Pinpoint the cell where the given text exists, returning its (X, Y) midpoint coordinate. 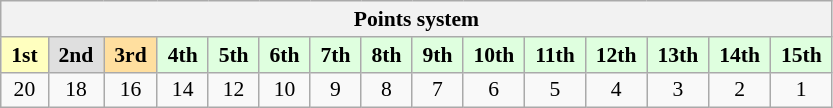
9th (438, 55)
5 (556, 90)
16 (130, 90)
1 (801, 90)
4th (182, 55)
10 (284, 90)
7th (336, 55)
7 (438, 90)
6th (284, 55)
10th (494, 55)
12 (234, 90)
3 (678, 90)
2nd (76, 55)
11th (556, 55)
Points system (416, 19)
12th (616, 55)
2 (740, 90)
6 (494, 90)
5th (234, 55)
1st (24, 55)
9 (336, 90)
3rd (130, 55)
15th (801, 55)
20 (24, 90)
4 (616, 90)
8th (386, 55)
18 (76, 90)
13th (678, 55)
14 (182, 90)
14th (740, 55)
8 (386, 90)
